Return the [X, Y] coordinate for the center point of the cell that contains the specified text.  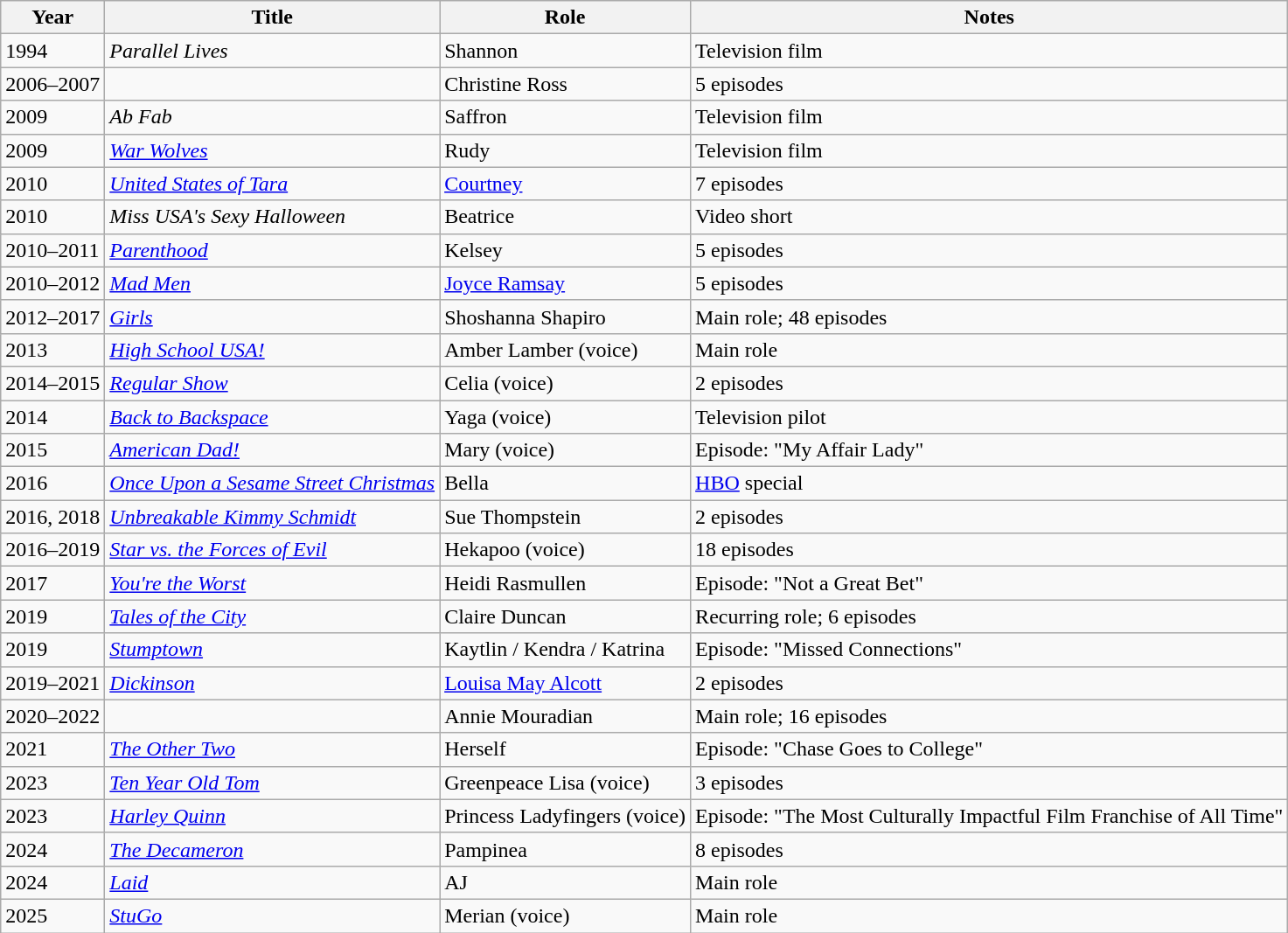
Laid [273, 882]
2016 [52, 484]
18 episodes [990, 550]
United States of Tara [273, 184]
Christine Ross [565, 84]
Kelsey [565, 250]
Mary (voice) [565, 450]
2017 [52, 583]
2021 [52, 749]
Stumptown [273, 650]
Merian (voice) [565, 916]
Ten Year Old Tom [273, 783]
Shoshanna Shapiro [565, 317]
Ab Fab [273, 117]
War Wolves [273, 150]
7 episodes [990, 184]
Parallel Lives [273, 51]
Television pilot [990, 417]
Pampinea [565, 849]
Kaytlin / Kendra / Katrina [565, 650]
High School USA! [273, 350]
2012–2017 [52, 317]
Dickinson [273, 683]
Back to Backspace [273, 417]
Heidi Rasmullen [565, 583]
Role [565, 17]
2010–2012 [52, 283]
HBO special [990, 484]
Yaga (voice) [565, 417]
2014 [52, 417]
Notes [990, 17]
Star vs. the Forces of Evil [273, 550]
Parenthood [273, 250]
The Decameron [273, 849]
Princess Ladyfingers (voice) [565, 816]
2015 [52, 450]
Regular Show [273, 383]
Courtney [565, 184]
2016–2019 [52, 550]
StuGo [273, 916]
Main role; 48 episodes [990, 317]
8 episodes [990, 849]
Main role; 16 episodes [990, 716]
Hekapoo (voice) [565, 550]
Episode: "Chase Goes to College" [990, 749]
2014–2015 [52, 383]
2013 [52, 350]
You're the Worst [273, 583]
Unbreakable Kimmy Schmidt [273, 517]
3 episodes [990, 783]
Claire Duncan [565, 616]
2020–2022 [52, 716]
Mad Men [273, 283]
Recurring role; 6 episodes [990, 616]
Saffron [565, 117]
Episode: "The Most Culturally Impactful Film Franchise of All Time" [990, 816]
Title [273, 17]
2025 [52, 916]
Tales of the City [273, 616]
Sue Thompstein [565, 517]
Episode: "Missed Connections" [990, 650]
Episode: "My Affair Lady" [990, 450]
Rudy [565, 150]
The Other Two [273, 749]
Episode: "Not a Great Bet" [990, 583]
Once Upon a Sesame Street Christmas [273, 484]
Shannon [565, 51]
2006–2007 [52, 84]
Video short [990, 217]
Greenpeace Lisa (voice) [565, 783]
2010–2011 [52, 250]
Herself [565, 749]
1994 [52, 51]
AJ [565, 882]
Year [52, 17]
Girls [273, 317]
American Dad! [273, 450]
Beatrice [565, 217]
Joyce Ramsay [565, 283]
Celia (voice) [565, 383]
2019–2021 [52, 683]
Annie Mouradian [565, 716]
Bella [565, 484]
Miss USA's Sexy Halloween [273, 217]
Louisa May Alcott [565, 683]
Harley Quinn [273, 816]
2016, 2018 [52, 517]
Amber Lamber (voice) [565, 350]
